Locate the cell with the specified text and output its [x, y] center coordinate. 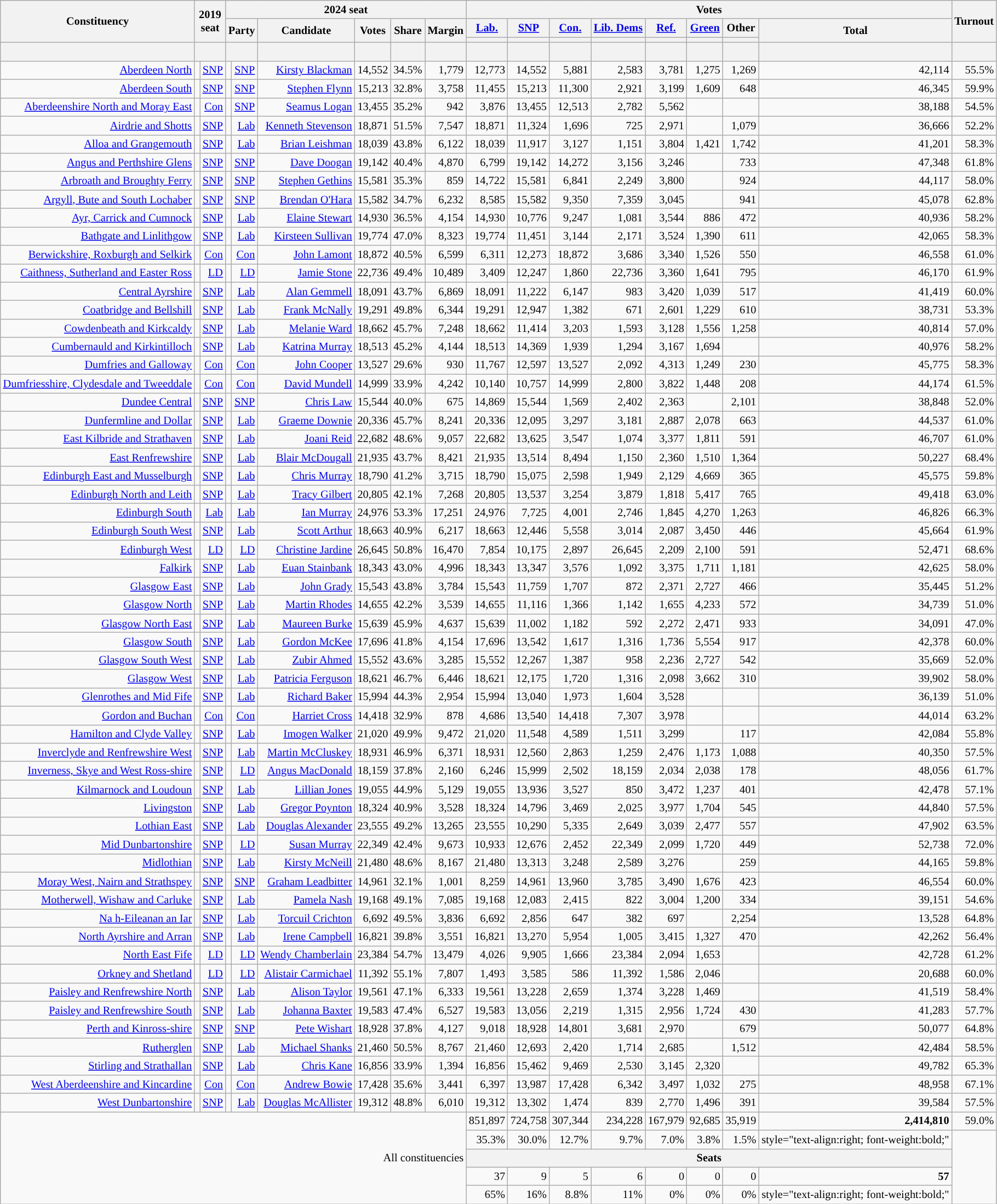
34.5% [408, 70]
54.6% [974, 900]
41,201 [855, 144]
Livingston [98, 807]
2,452 [570, 845]
44,014 [855, 715]
Blair McDougall [306, 457]
39,902 [855, 679]
52.2% [974, 125]
42,065 [855, 236]
983 [618, 291]
6,527 [446, 1010]
3,544 [666, 217]
2,685 [666, 1047]
35,445 [855, 586]
1,364 [741, 457]
51.5% [408, 125]
1,079 [741, 125]
42.4% [408, 845]
2,415 [570, 900]
3,800 [666, 181]
35,669 [855, 660]
42,084 [855, 734]
13,270 [529, 937]
7,307 [618, 715]
Frank McNally [306, 309]
16% [529, 1195]
13,313 [529, 863]
62.8% [974, 199]
3,781 [666, 70]
39.8% [408, 937]
586 [570, 973]
Douglas Alexander [306, 826]
1,039 [705, 291]
5,562 [666, 107]
57 [855, 1176]
11% [618, 1195]
13,936 [529, 789]
1,366 [570, 605]
Susan Murray [306, 845]
1,474 [570, 1103]
2,659 [570, 992]
35,919 [741, 1121]
1,327 [705, 937]
3,978 [666, 715]
6,599 [446, 255]
Glasgow West [98, 679]
Martin Rhodes [306, 605]
3,004 [666, 900]
2,887 [666, 420]
45,078 [855, 199]
12,095 [529, 420]
3,199 [666, 89]
275 [741, 1084]
58.4% [974, 992]
1,200 [705, 900]
10,776 [529, 217]
Midlothian [98, 863]
Stephen Gethins [306, 181]
6,122 [446, 144]
Ian Murray [306, 513]
Graeme Downie [306, 420]
2,956 [666, 1010]
42,728 [855, 955]
42,625 [855, 568]
Dumfriesshire, Clydesdale and Tweeddale [98, 383]
59.9% [974, 89]
1,694 [705, 347]
886 [705, 217]
40,814 [855, 328]
14,801 [570, 1029]
45.9% [408, 623]
1,696 [570, 125]
38,848 [855, 402]
675 [446, 402]
4,233 [705, 605]
48.8% [408, 1103]
Kirsty Blackman [306, 70]
1,394 [446, 1065]
1,617 [570, 641]
4,637 [446, 623]
3,469 [570, 807]
40.5% [408, 255]
Margin [446, 31]
7,807 [446, 973]
1,294 [618, 347]
9,350 [570, 199]
6,217 [446, 531]
2,921 [618, 89]
2,034 [666, 771]
14,369 [529, 347]
3,662 [705, 679]
Edinburgh South West [98, 531]
2,897 [570, 549]
6,246 [487, 771]
Mid Dunbartonshire [98, 845]
57.0% [974, 328]
382 [618, 918]
46.7% [408, 679]
3,340 [666, 255]
68.6% [974, 549]
9.7% [618, 1139]
15,999 [529, 771]
6,397 [487, 1084]
49.4% [408, 273]
1,724 [705, 1010]
1,556 [705, 328]
11,767 [487, 365]
725 [618, 125]
1,641 [705, 273]
1,259 [618, 752]
54.7% [408, 955]
Rutherglen [98, 1047]
12,247 [529, 273]
10,140 [487, 383]
4,870 [446, 162]
Wendy Chamberlain [306, 955]
208 [741, 383]
Brian Leishman [306, 144]
12,693 [529, 1047]
1,707 [570, 586]
1,569 [570, 402]
5,954 [570, 937]
Paisley and Renfrewshire South [98, 1010]
2,078 [705, 420]
1,604 [618, 697]
3,879 [618, 494]
34,091 [855, 623]
66.3% [974, 513]
13,528 [855, 918]
Chris Kane [306, 1065]
1,151 [618, 144]
3,127 [570, 144]
10,290 [529, 826]
West Aberdeenshire and Kincardine [98, 1084]
Argyll, Bute and South Lochaber [98, 199]
Martin McCluskey [306, 752]
2,038 [705, 771]
391 [741, 1103]
Inverclyde and Renfrewshire West [98, 752]
47,348 [855, 162]
3,248 [570, 863]
310 [741, 679]
2,236 [666, 660]
Gordon and Buchan [98, 715]
3,167 [666, 347]
55.1% [408, 973]
542 [741, 660]
733 [741, 162]
Jamie Stone [306, 273]
Central Ayrshire [98, 291]
1,237 [705, 789]
13,960 [570, 881]
Imogen Walker [306, 734]
13,265 [446, 826]
557 [741, 826]
Dave Doogan [306, 162]
42,378 [855, 641]
1,005 [618, 937]
611 [741, 236]
2,782 [618, 107]
12,947 [529, 309]
6,344 [446, 309]
933 [741, 623]
63.0% [974, 494]
1,811 [705, 439]
7.0% [666, 1139]
14,272 [570, 162]
1,001 [446, 881]
42,484 [855, 1047]
765 [741, 494]
West Dunbartonshire [98, 1103]
41.8% [408, 641]
7,085 [446, 900]
1,666 [570, 955]
Green [705, 28]
Kirsty McNeill [306, 863]
12,560 [529, 752]
14,722 [487, 181]
3.8% [705, 1139]
Party [242, 31]
Kirsteen Sullivan [306, 236]
Irene Campbell [306, 937]
3,128 [666, 328]
3,144 [570, 236]
Other [741, 28]
3,977 [666, 807]
Angus MacDonald [306, 771]
Lillian Jones [306, 789]
2,414,810 [855, 1121]
46,554 [855, 881]
1,092 [618, 568]
4,589 [570, 734]
1,469 [705, 992]
Share [408, 31]
1,676 [705, 881]
56.4% [974, 937]
3,450 [705, 531]
1,390 [705, 236]
2,420 [570, 1047]
6,446 [446, 679]
Inverness, Skye and West Ross-shire [98, 771]
65% [487, 1195]
5,558 [570, 531]
Perth and Kinross-shire [98, 1029]
Seats [709, 1158]
2,402 [618, 402]
Johanna Baxter [306, 1010]
1,818 [666, 494]
9,057 [446, 439]
Michael Shanks [306, 1047]
41,419 [855, 291]
Caithness, Sutherland and Easter Ross [98, 273]
32.8% [408, 89]
3,686 [618, 255]
11,548 [529, 734]
1,258 [741, 328]
Edinburgh East and Musselburgh [98, 475]
3,360 [666, 273]
61.8% [974, 162]
57.7% [974, 1010]
1,939 [570, 347]
2,477 [705, 826]
117 [741, 734]
2,601 [666, 309]
32.1% [408, 881]
1,655 [666, 605]
Glenrothes and Mid Fife [98, 697]
5,881 [570, 70]
550 [741, 255]
Elaine Stewart [306, 217]
3,375 [666, 568]
2,583 [618, 70]
49,418 [855, 494]
3,785 [618, 881]
8,241 [446, 420]
Alan Gemmell [306, 291]
49.1% [408, 900]
1,742 [741, 144]
10,933 [487, 845]
55.8% [974, 734]
50.5% [408, 1047]
49,782 [855, 1065]
68.4% [974, 457]
6,232 [446, 199]
30.0% [529, 1139]
6,799 [487, 162]
3,377 [666, 439]
Turnout [974, 21]
4,127 [446, 1029]
1,263 [741, 513]
15,462 [529, 1065]
1,150 [618, 457]
1,510 [705, 457]
1,512 [741, 1047]
49.5% [408, 918]
2,254 [741, 918]
John Cooper [306, 365]
2,770 [666, 1103]
48,056 [855, 771]
58.5% [974, 1047]
2,649 [618, 826]
Alison Taylor [306, 992]
57.1% [974, 789]
724,758 [529, 1121]
12,676 [529, 845]
46.9% [408, 752]
Gordon McKee [306, 641]
1,074 [618, 439]
4,001 [570, 513]
3,490 [666, 881]
Arbroath and Broughty Ferry [98, 181]
Edinburgh West [98, 549]
5,129 [446, 789]
13,347 [529, 568]
1,229 [705, 309]
1,382 [570, 309]
55.5% [974, 70]
54.5% [974, 107]
942 [446, 107]
Glasgow South [98, 641]
3,045 [666, 199]
472 [741, 217]
8,167 [446, 863]
11,300 [570, 89]
924 [741, 181]
50,077 [855, 1029]
1,448 [705, 383]
42.2% [408, 605]
48,958 [855, 1084]
334 [741, 900]
1,421 [705, 144]
11,324 [529, 125]
2,970 [666, 1029]
3,585 [529, 973]
47.4% [408, 1010]
Aberdeenshire North and Moray East [98, 107]
2,094 [666, 955]
697 [666, 918]
2,476 [666, 752]
12,267 [529, 660]
10,757 [529, 383]
Coatbridge and Bellshill [98, 309]
2,530 [618, 1065]
46,170 [855, 273]
50.8% [408, 549]
29.6% [408, 365]
Glasgow North [98, 605]
401 [741, 789]
36.5% [408, 217]
1,032 [705, 1084]
44,174 [855, 383]
2,320 [705, 1065]
12,773 [487, 70]
North East Fife [98, 955]
234,228 [618, 1121]
1,275 [705, 70]
Stirling and Strathallan [98, 1065]
39,584 [855, 1103]
David Mundell [306, 383]
41,519 [855, 992]
1.5% [741, 1139]
44,117 [855, 181]
3,784 [446, 586]
7,725 [529, 513]
63.2% [974, 715]
9,673 [446, 845]
545 [741, 807]
1,142 [618, 605]
2,025 [618, 807]
9,905 [529, 955]
8,421 [446, 457]
2,219 [570, 1010]
Airdrie and Shotts [98, 125]
2,471 [705, 623]
2,954 [446, 697]
11,116 [529, 605]
3,285 [446, 660]
2,129 [666, 475]
1,496 [705, 1103]
Kenneth Stevenson [306, 125]
61.2% [974, 955]
3,524 [666, 236]
Pamela Nash [306, 900]
67.1% [974, 1084]
2,800 [618, 383]
12,083 [529, 900]
5,554 [705, 641]
East Renfrewshire [98, 457]
3,409 [487, 273]
Berwickshire, Roxburgh and Selkirk [98, 255]
13,625 [529, 439]
2,863 [570, 752]
9 [529, 1176]
663 [741, 420]
2,589 [618, 863]
3,472 [666, 789]
178 [741, 771]
38,731 [855, 309]
13,542 [529, 641]
Glasgow South West [98, 660]
9,472 [446, 734]
1,315 [618, 1010]
2,856 [529, 918]
Na h-Eileanan an Iar [98, 918]
10,489 [446, 273]
2,101 [741, 402]
40,350 [855, 752]
1,593 [618, 328]
648 [741, 89]
6,371 [446, 752]
7,268 [446, 494]
2,249 [618, 181]
Tracy Gilbert [306, 494]
16,470 [446, 549]
44.3% [408, 697]
Scott Arthur [306, 531]
8.8% [570, 1195]
Chris Law [306, 402]
52,738 [855, 845]
2,598 [570, 475]
3,415 [666, 937]
3,715 [446, 475]
17,251 [446, 513]
3,039 [666, 826]
32.9% [408, 715]
John Grady [306, 586]
671 [618, 309]
6,841 [570, 181]
941 [741, 199]
11,759 [529, 586]
13,228 [529, 992]
1,949 [618, 475]
44,840 [855, 807]
7,359 [618, 199]
11,455 [487, 89]
1,653 [705, 955]
52,471 [855, 549]
4,686 [487, 715]
365 [741, 475]
20,688 [855, 973]
3,836 [446, 918]
40.0% [408, 402]
1,088 [741, 752]
Harriet Cross [306, 715]
92,685 [705, 1121]
2,046 [705, 973]
45,575 [855, 475]
15,075 [529, 475]
Kilmarnock and Loudoun [98, 789]
Edinburgh South [98, 513]
44,165 [855, 863]
Ayr, Carrick and Cumnock [98, 217]
Richard Baker [306, 697]
Stephen Flynn [306, 89]
4,313 [666, 365]
839 [618, 1103]
46,558 [855, 255]
3,228 [666, 992]
10,175 [529, 549]
Bathgate and Linlithgow [98, 236]
12,175 [529, 679]
Candidate [306, 31]
Lab. [487, 28]
3,551 [446, 937]
1,609 [705, 89]
42,478 [855, 789]
259 [741, 863]
72.0% [974, 845]
2,171 [618, 236]
13,514 [529, 457]
6,342 [618, 1084]
38,188 [855, 107]
470 [741, 937]
1,182 [570, 623]
878 [446, 715]
45,775 [855, 365]
46,345 [855, 89]
3,203 [570, 328]
40.4% [408, 162]
43.0% [408, 568]
3,441 [446, 1084]
6,010 [446, 1103]
61.7% [974, 771]
13,040 [529, 697]
1,269 [741, 70]
3,014 [618, 531]
1,387 [570, 660]
3,547 [570, 439]
4,144 [446, 347]
1,973 [570, 697]
1,374 [618, 992]
41.2% [408, 475]
12,597 [529, 365]
Dunfermline and Dollar [98, 420]
12,446 [529, 531]
46,707 [855, 439]
917 [741, 641]
6,869 [446, 291]
Melanie Ward [306, 328]
Katrina Murray [306, 347]
Moray West, Nairn and Strathspey [98, 881]
13,987 [529, 1084]
1,779 [446, 70]
958 [618, 660]
13,540 [529, 715]
1,526 [705, 255]
2,371 [666, 586]
3,822 [666, 383]
2,098 [666, 679]
446 [741, 531]
2,360 [666, 457]
4,270 [705, 513]
610 [741, 309]
2,092 [618, 365]
49.8% [408, 309]
Glasgow North East [98, 623]
Andrew Bowie [306, 1084]
1,081 [618, 217]
13,056 [529, 1010]
1,249 [705, 365]
851,897 [487, 1121]
2,087 [666, 531]
517 [741, 291]
John Lamont [306, 255]
1,511 [618, 734]
47.1% [408, 992]
2,209 [666, 549]
43.6% [408, 660]
7,547 [446, 125]
7,248 [446, 328]
Alistair Carmichael [306, 973]
1,704 [705, 807]
49.2% [408, 826]
All constituencies [233, 1157]
Falkirk [98, 568]
8,767 [446, 1047]
37 [487, 1176]
East Kilbride and Strathaven [98, 439]
3,527 [570, 789]
1,711 [705, 568]
3,681 [618, 1029]
61.5% [974, 383]
13,302 [529, 1103]
Glasgow East [98, 586]
872 [618, 586]
1,586 [666, 973]
Total [855, 31]
Lib. Dems [618, 28]
4,669 [705, 475]
3,420 [666, 291]
1,714 [618, 1047]
12,273 [529, 255]
1,173 [705, 752]
2,746 [618, 513]
3,758 [446, 89]
Douglas McAllister [306, 1103]
2,971 [666, 125]
Pete Wishart [306, 1029]
2024 seat [346, 9]
3,497 [666, 1084]
Con. [570, 28]
Seamus Logan [306, 107]
3,297 [570, 420]
6 [618, 1176]
8,323 [446, 236]
2,100 [705, 549]
3,276 [666, 863]
Brendan O'Hara [306, 199]
42,262 [855, 937]
1,493 [487, 973]
850 [618, 789]
Euan Stainbank [306, 568]
Alloa and Grangemouth [98, 144]
42,114 [855, 70]
4,996 [446, 568]
Gregor Poynton [306, 807]
Dundee Central [98, 402]
167,979 [666, 1121]
11,222 [529, 291]
North Ayrshire and Arran [98, 937]
8,585 [487, 199]
50,227 [855, 457]
9,469 [570, 1065]
572 [741, 605]
Angus and Perthshire Glens [98, 162]
3,145 [666, 1065]
14,869 [487, 402]
12.7% [570, 1139]
47,902 [855, 826]
Constituency [98, 21]
34,739 [855, 605]
Edinburgh North and Leith [98, 494]
44,537 [855, 420]
14,796 [529, 807]
63.5% [974, 826]
1,845 [666, 513]
Joani Reid [306, 439]
3,181 [618, 420]
1,181 [741, 568]
36,139 [855, 697]
Paisley and Renfrewshire North [98, 992]
1,860 [570, 273]
4,026 [487, 955]
Patricia Ferguson [306, 679]
307,344 [570, 1121]
3,876 [487, 107]
6,147 [570, 291]
40,936 [855, 217]
3,299 [666, 734]
46,826 [855, 513]
45.2% [408, 347]
Zubir Ahmed [306, 660]
36,666 [855, 125]
9,018 [487, 1029]
Motherwell, Wishaw and Carluke [98, 900]
Aberdeen South [98, 89]
Lothian East [98, 826]
859 [446, 181]
449 [741, 845]
1,736 [666, 641]
5,335 [570, 826]
13,479 [446, 955]
51.2% [974, 586]
3,156 [618, 162]
11,002 [529, 623]
430 [741, 1010]
592 [618, 623]
34.7% [408, 199]
13,537 [529, 494]
Torcuil Crichton [306, 918]
3,576 [570, 568]
647 [570, 918]
40,976 [855, 347]
11,451 [529, 236]
39,151 [855, 900]
45,664 [855, 531]
8,494 [570, 457]
Hamilton and Clyde Valley [98, 734]
3,254 [570, 494]
7,854 [487, 549]
930 [446, 365]
Christine Jardine [306, 549]
41,283 [855, 1010]
8,259 [487, 881]
Ref. [666, 28]
Dumfries and Galloway [98, 365]
Cowdenbeath and Kirkcaldy [98, 328]
65.3% [974, 1065]
35.2% [408, 107]
42.1% [408, 494]
423 [741, 881]
Graham Leadbitter [306, 881]
5 [570, 1176]
2,160 [446, 771]
Aberdeen North [98, 70]
3,804 [666, 144]
6,311 [487, 255]
59.0% [974, 1121]
6,333 [446, 992]
Cumbernauld and Kirkintilloch [98, 347]
Chris Murray [306, 475]
44.9% [408, 789]
9,247 [570, 217]
35.6% [408, 1084]
3,539 [446, 605]
4,242 [446, 383]
466 [741, 586]
12,513 [570, 107]
5,417 [705, 494]
11,414 [529, 328]
679 [741, 1029]
49.9% [408, 734]
2,363 [666, 402]
2,502 [570, 771]
2,272 [666, 623]
230 [741, 365]
Orkney and Shetland [98, 973]
795 [741, 273]
Maureen Burke [306, 623]
3,246 [666, 162]
2,099 [666, 845]
822 [618, 900]
2019 seat [210, 21]
11,917 [529, 144]
